Output the [X, Y] coordinate of the center of the cell containing the given text.  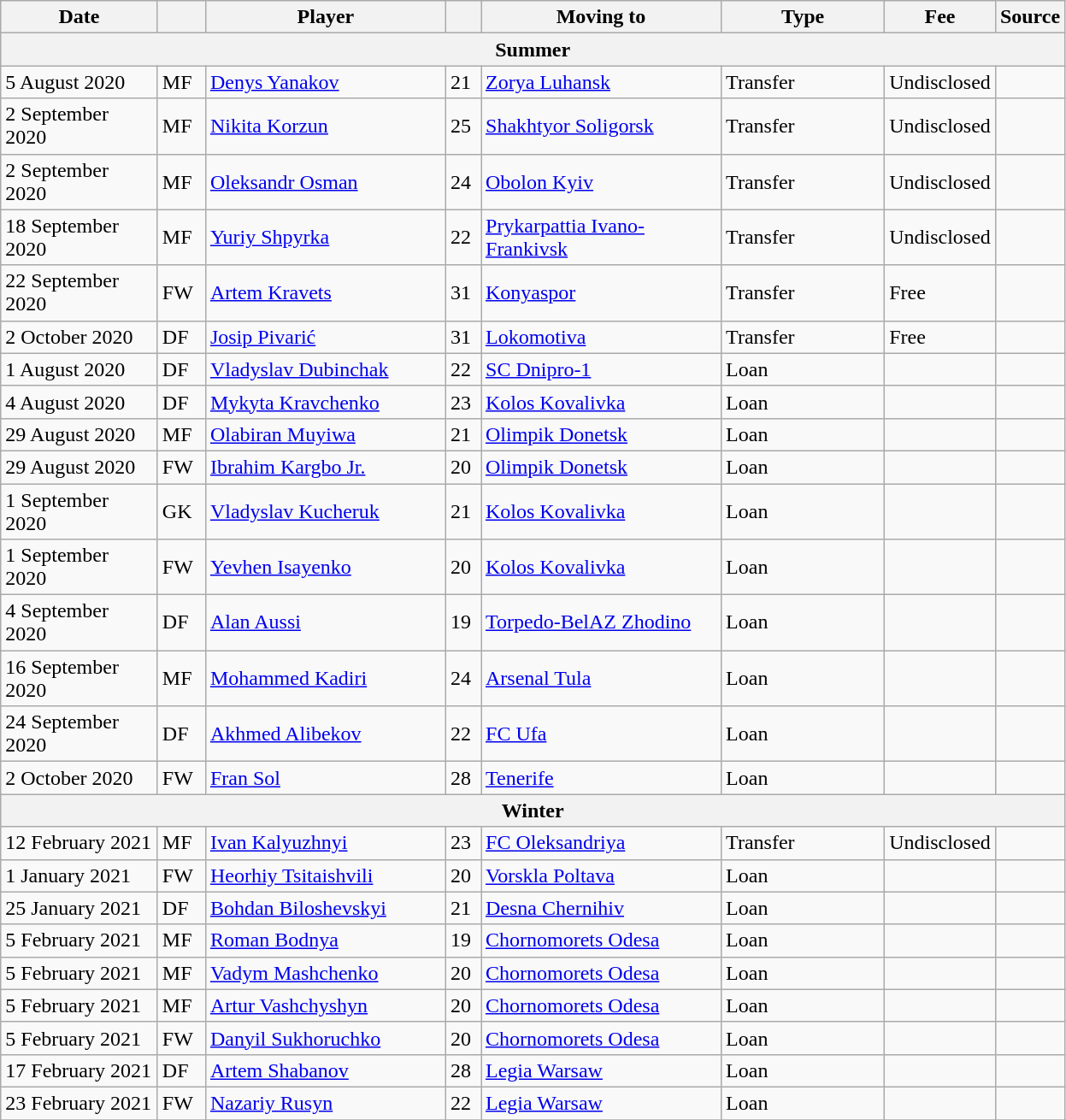
1 January 2021 [80, 875]
4 September 2020 [80, 622]
Desna Chernihiv [600, 908]
Summer [533, 50]
24 September 2020 [80, 734]
Heorhiy Tsitaishvili [325, 875]
Oleksandr Osman [325, 181]
Arsenal Tula [600, 679]
Yuriy Shpyrka [325, 238]
Danyil Sukhoruchko [325, 1038]
Lokomotiva [600, 337]
Nikita Korzun [325, 127]
Fran Sol [325, 778]
Shakhtyor Soligorsk [600, 127]
Prykarpattia Ivano-Frankivsk [600, 238]
1 August 2020 [80, 369]
Denys Yanakov [325, 82]
Player [325, 17]
Vladyslav Kucheruk [325, 511]
Torpedo-BelAZ Zhodino [600, 622]
Artem Kravets [325, 292]
25 [463, 127]
FC Oleksandriya [600, 843]
Artem Shabanov [325, 1070]
5 August 2020 [80, 82]
Source [1029, 17]
Date [80, 17]
23 February 2021 [80, 1103]
16 September 2020 [80, 679]
Yevhen Isayenko [325, 568]
Mykyta Kravchenko [325, 402]
Roman Bodnya [325, 940]
Vladyslav Dubinchak [325, 369]
Vorskla Poltava [600, 875]
Tenerife [600, 778]
Nazariy Rusyn [325, 1103]
Fee [940, 17]
Konyaspor [600, 292]
Vadym Mashchenko [325, 973]
Ibrahim Kargbo Jr. [325, 467]
Josip Pivarić [325, 337]
Type [804, 17]
Olabiran Muyiwa [325, 434]
18 September 2020 [80, 238]
Winter [533, 811]
Zorya Luhansk [600, 82]
4 August 2020 [80, 402]
GK [181, 511]
SC Dnipro-1 [600, 369]
FC Ufa [600, 734]
Ivan Kalyuzhnyi [325, 843]
Obolon Kyiv [600, 181]
22 September 2020 [80, 292]
Mohammed Kadiri [325, 679]
17 February 2021 [80, 1070]
12 February 2021 [80, 843]
25 January 2021 [80, 908]
Artur Vashchyshyn [325, 1005]
Alan Aussi [325, 622]
Moving to [600, 17]
Akhmed Alibekov [325, 734]
Bohdan Biloshevskyi [325, 908]
